Locate the cell with the specified text and output its [x, y] center coordinate. 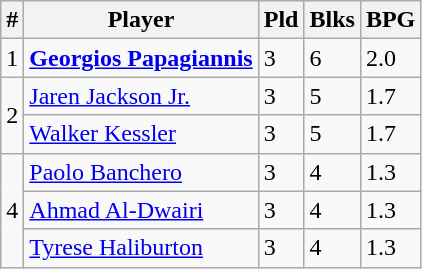
Ahmad Al-Dwairi [141, 210]
2 [12, 115]
6 [332, 58]
Player [141, 20]
Paolo Banchero [141, 172]
1 [12, 58]
Jaren Jackson Jr. [141, 96]
2.0 [390, 58]
Tyrese Haliburton [141, 248]
Pld [281, 20]
BPG [390, 20]
Walker Kessler [141, 134]
# [12, 20]
Blks [332, 20]
Georgios Papagiannis [141, 58]
